Output the (X, Y) coordinate of the center of the cell containing the given text.  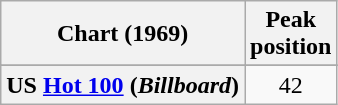
Peakposition (290, 34)
42 (290, 85)
Chart (1969) (123, 34)
US Hot 100 (Billboard) (123, 85)
